Return the [X, Y] coordinate for the center point of the cell that contains the specified text.  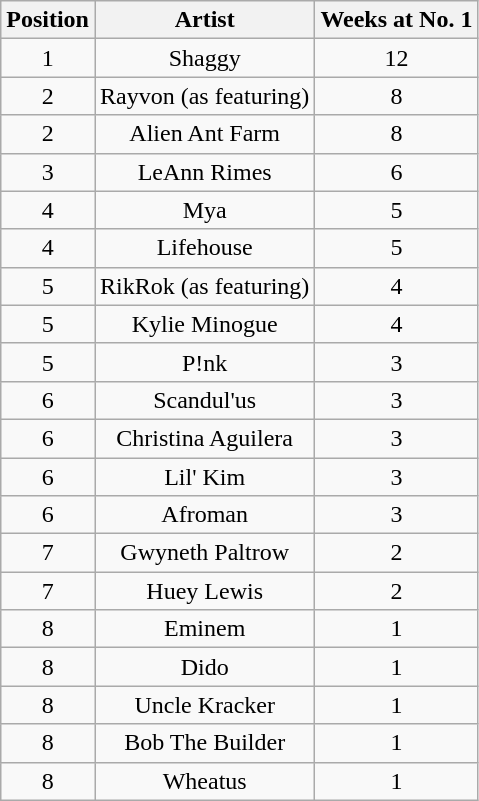
Gwyneth Paltrow [204, 553]
Kylie Minogue [204, 324]
Rayvon (as featuring) [204, 96]
Mya [204, 210]
Alien Ant Farm [204, 134]
Afroman [204, 515]
RikRok (as featuring) [204, 286]
P!nk [204, 362]
Lil' Kim [204, 477]
LeAnn Rimes [204, 172]
Artist [204, 20]
Bob The Builder [204, 743]
Huey Lewis [204, 591]
Uncle Kracker [204, 705]
Scandul'us [204, 400]
Christina Aguilera [204, 438]
Eminem [204, 629]
Shaggy [204, 58]
Dido [204, 667]
Weeks at No. 1 [396, 20]
12 [396, 58]
Position [48, 20]
Lifehouse [204, 248]
Wheatus [204, 781]
